Detect which cell encompasses the target text, then output its (X, Y) center coordinate. 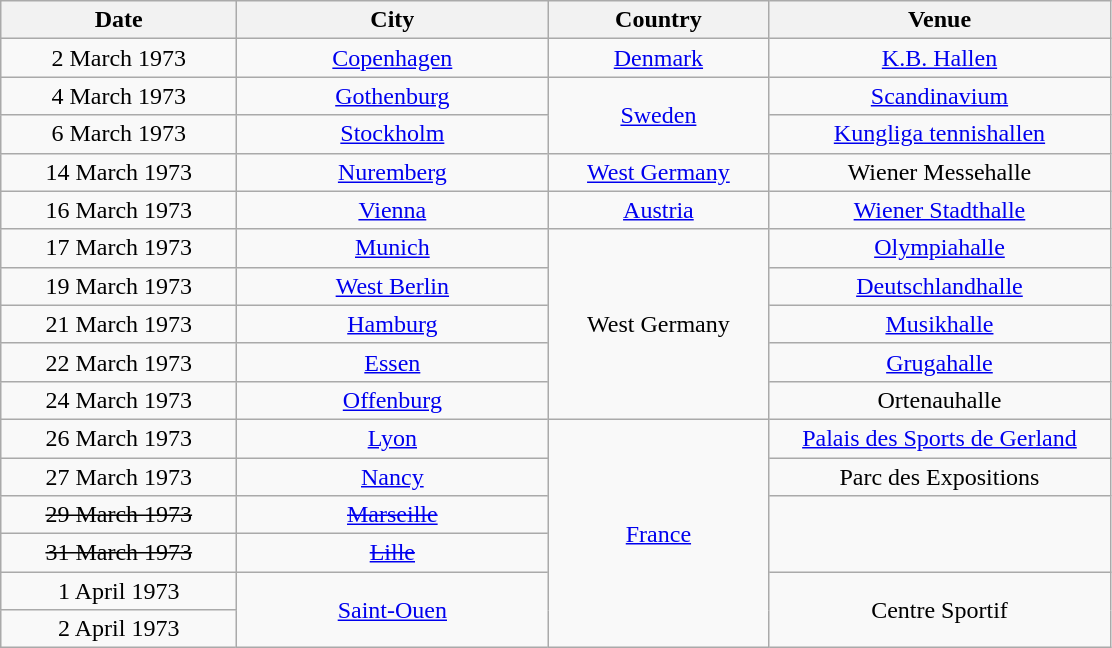
Vienna (392, 210)
2 March 1973 (119, 58)
Deutschlandhalle (940, 286)
26 March 1973 (119, 438)
Hamburg (392, 324)
Date (119, 20)
Essen (392, 362)
Country (658, 20)
Stockholm (392, 134)
1 April 1973 (119, 591)
Austria (658, 210)
Lyon (392, 438)
Parc des Expositions (940, 477)
Denmark (658, 58)
Olympiahalle (940, 248)
City (392, 20)
21 March 1973 (119, 324)
Gothenburg (392, 96)
6 March 1973 (119, 134)
Wiener Messehalle (940, 172)
Offenburg (392, 400)
Copenhagen (392, 58)
Saint-Ouen (392, 610)
Centre Sportif (940, 610)
19 March 1973 (119, 286)
Marseille (392, 515)
France (658, 533)
2 April 1973 (119, 629)
29 March 1973 (119, 515)
Ortenauhalle (940, 400)
Scandinavium (940, 96)
14 March 1973 (119, 172)
16 March 1973 (119, 210)
4 March 1973 (119, 96)
Grugahalle (940, 362)
Musikhalle (940, 324)
31 March 1973 (119, 553)
Wiener Stadthalle (940, 210)
27 March 1973 (119, 477)
Nancy (392, 477)
Munich (392, 248)
Kungliga tennishallen (940, 134)
Sweden (658, 115)
Palais des Sports de Gerland (940, 438)
17 March 1973 (119, 248)
24 March 1973 (119, 400)
Venue (940, 20)
West Berlin (392, 286)
Lille (392, 553)
K.B. Hallen (940, 58)
22 March 1973 (119, 362)
Nuremberg (392, 172)
